Locate the cell with the specified text and output its (X, Y) center coordinate. 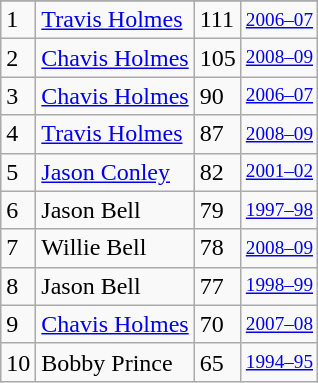
1998–99 (279, 286)
2007–08 (279, 324)
78 (218, 248)
105 (218, 58)
1994–95 (279, 362)
77 (218, 286)
70 (218, 324)
Jason Conley (115, 172)
2001–02 (279, 172)
2 (18, 58)
Willie Bell (115, 248)
65 (218, 362)
87 (218, 134)
4 (18, 134)
9 (18, 324)
82 (218, 172)
1 (18, 20)
Bobby Prince (115, 362)
3 (18, 96)
5 (18, 172)
10 (18, 362)
7 (18, 248)
8 (18, 286)
111 (218, 20)
90 (218, 96)
79 (218, 210)
1997–98 (279, 210)
6 (18, 210)
